Locate the cell with the specified text and output its [x, y] center coordinate. 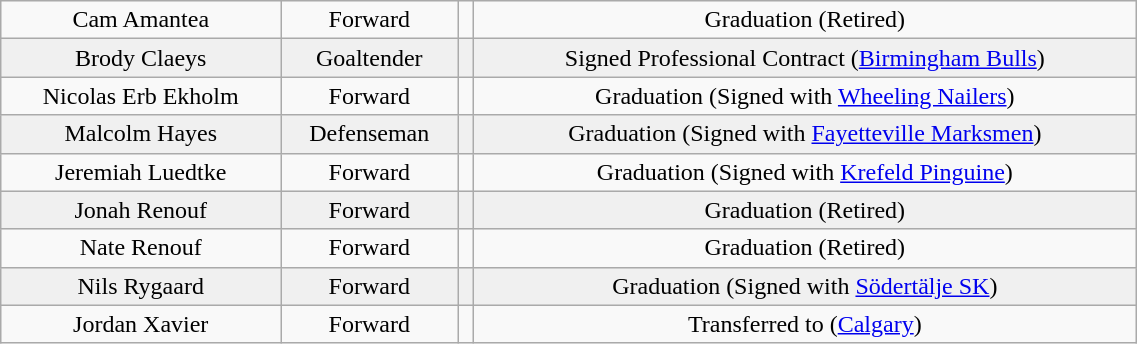
Malcolm Hayes [141, 134]
Brody Claeys [141, 58]
Nils Rygaard [141, 286]
Graduation (Signed with Wheeling Nailers) [805, 96]
Jordan Xavier [141, 324]
Nicolas Erb Ekholm [141, 96]
Nate Renouf [141, 248]
Signed Professional Contract (Birmingham Bulls) [805, 58]
Graduation (Signed with Fayetteville Marksmen) [805, 134]
Transferred to (Calgary) [805, 324]
Graduation (Signed with Krefeld Pinguine) [805, 172]
Jeremiah Luedtke [141, 172]
Goaltender [370, 58]
Defenseman [370, 134]
Jonah Renouf [141, 210]
Cam Amantea [141, 20]
Graduation (Signed with Södertälje SK) [805, 286]
